Scan for the cell matching the given text and deliver its (X, Y) coordinate at center. 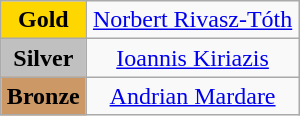
Andrian Mardare (192, 96)
Ioannis Kiriazis (192, 58)
Bronze (44, 96)
Gold (44, 20)
Silver (44, 58)
Norbert Rivasz-Tóth (192, 20)
